Extract the (X, Y) coordinate from the center of the cell holding the provided text.  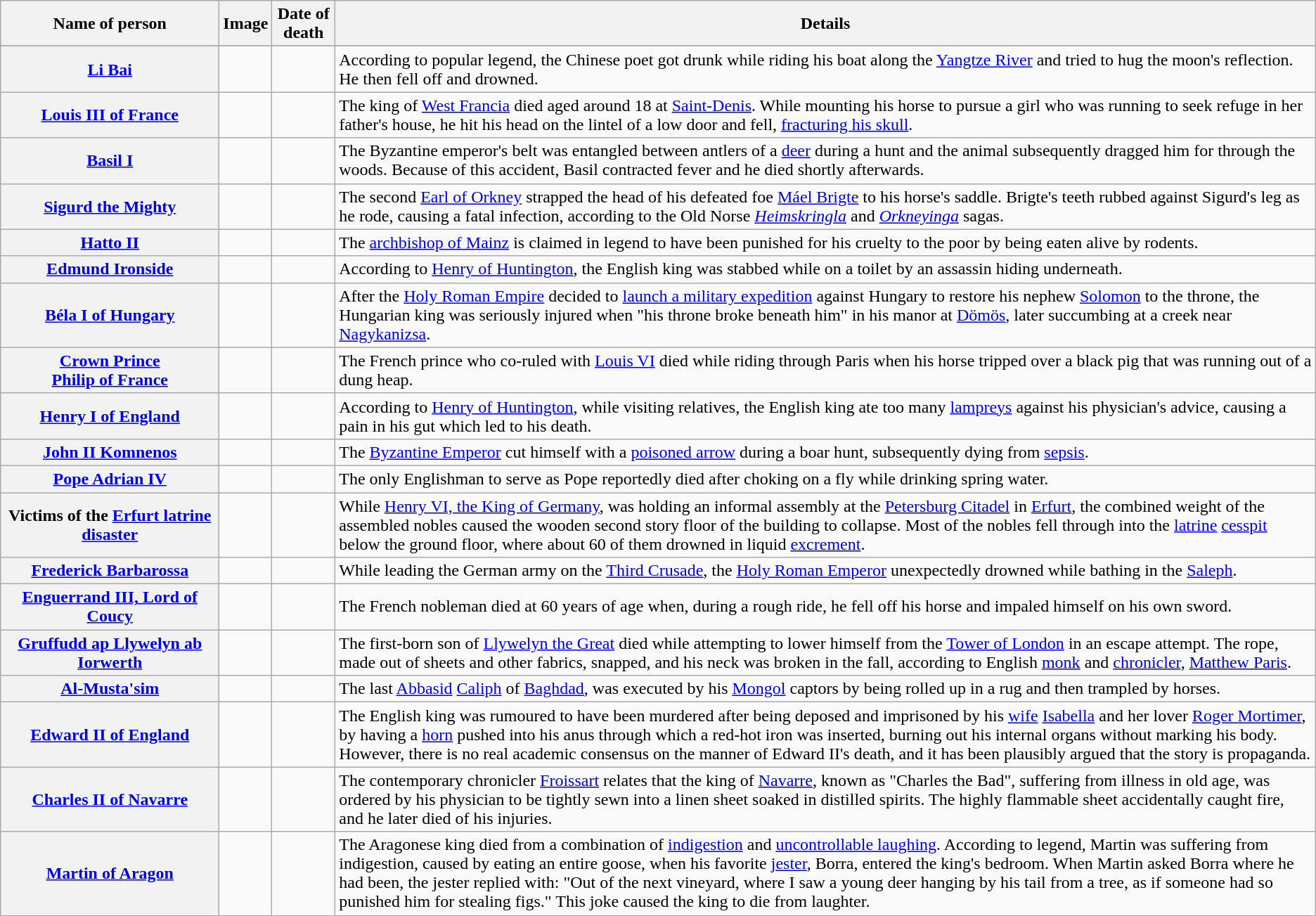
Hatto II (110, 243)
According to Henry of Huntington, the English king was stabbed while on a toilet by an assassin hiding underneath. (825, 269)
Name of person (110, 24)
The archbishop of Mainz is claimed in legend to have been punished for his cruelty to the poor by being eaten alive by rodents. (825, 243)
The Byzantine Emperor cut himself with a poisoned arrow during a boar hunt, subsequently dying from sepsis. (825, 452)
The last Abbasid Caliph of Baghdad, was executed by his Mongol captors by being rolled up in a rug and then trampled by horses. (825, 689)
Al-Musta'sim (110, 689)
Sigurd the Mighty (110, 207)
Victims of the Erfurt latrine disaster (110, 524)
Enguerrand III, Lord of Coucy (110, 607)
Gruffudd ap Llywelyn ab Iorwerth (110, 652)
Frederick Barbarossa (110, 571)
Henry I of England (110, 416)
John II Komnenos (110, 452)
Basil I (110, 160)
Charles II of Navarre (110, 799)
While leading the German army on the Third Crusade, the Holy Roman Emperor unexpectedly drowned while bathing in the Saleph. (825, 571)
The only Englishman to serve as Pope reportedly died after choking on a fly while drinking spring water. (825, 479)
Details (825, 24)
Martin of Aragon (110, 873)
Li Bai (110, 69)
The French nobleman died at 60 years of age when, during a rough ride, he fell off his horse and impaled himself on his own sword. (825, 607)
Crown PrincePhilip of France (110, 370)
Edmund Ironside (110, 269)
Pope Adrian IV (110, 479)
Edward II of England (110, 735)
Date of death (304, 24)
Louis III of France (110, 115)
Image (246, 24)
Béla I of Hungary (110, 315)
